Determine the [X, Y] coordinate at the center of the cell enclosing the given text.  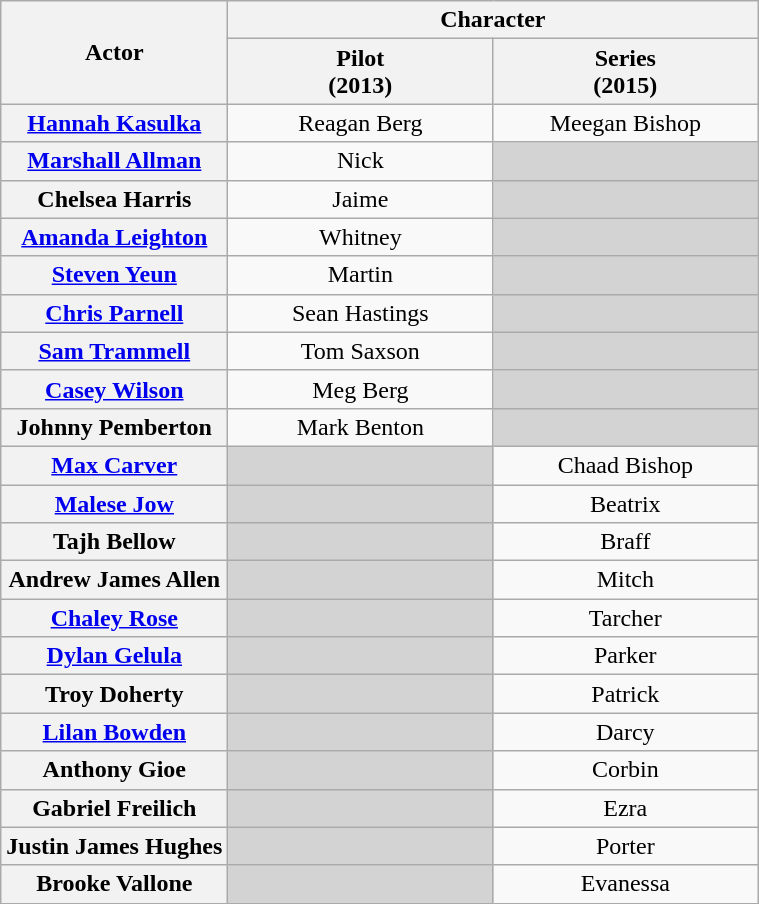
Gabriel Freilich [114, 808]
Reagan Berg [360, 123]
Braff [626, 542]
Parker [626, 656]
Martin [360, 275]
Sean Hastings [360, 313]
Marshall Allman [114, 161]
Series(2015) [626, 72]
Porter [626, 846]
Whitney [360, 237]
Chris Parnell [114, 313]
Amanda Leighton [114, 237]
Tarcher [626, 618]
Meegan Bishop [626, 123]
Lilan Bowden [114, 732]
Patrick [626, 694]
Character [493, 20]
Actor [114, 52]
Steven Yeun [114, 275]
Meg Berg [360, 389]
Dylan Gelula [114, 656]
Evanessa [626, 884]
Tajh Bellow [114, 542]
Tom Saxson [360, 351]
Troy Doherty [114, 694]
Max Carver [114, 465]
Mark Benton [360, 427]
Chaley Rose [114, 618]
Darcy [626, 732]
Andrew James Allen [114, 580]
Nick [360, 161]
Mitch [626, 580]
Malese Jow [114, 503]
Corbin [626, 770]
Ezra [626, 808]
Casey Wilson [114, 389]
Johnny Pemberton [114, 427]
Pilot(2013) [360, 72]
Sam Trammell [114, 351]
Justin James Hughes [114, 846]
Beatrix [626, 503]
Brooke Vallone [114, 884]
Chaad Bishop [626, 465]
Chelsea Harris [114, 199]
Hannah Kasulka [114, 123]
Anthony Gioe [114, 770]
Jaime [360, 199]
